From the cell containing the given text, extract its center point as [X, Y] coordinate. 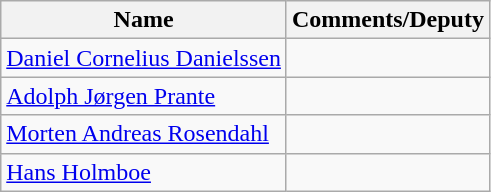
Comments/Deputy [388, 20]
Daniel Cornelius Danielssen [144, 58]
Morten Andreas Rosendahl [144, 134]
Name [144, 20]
Hans Holmboe [144, 172]
Adolph Jørgen Prante [144, 96]
